Identify which cell holds the provided text, then report its (x, y) central coordinate. 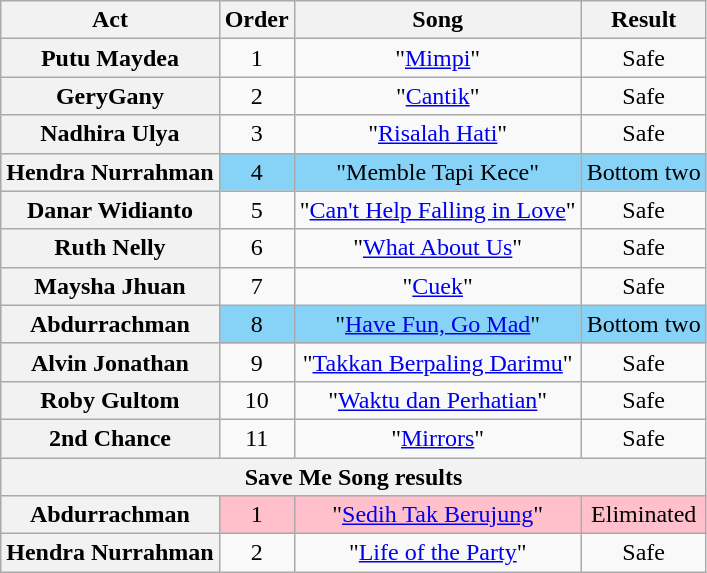
6 (256, 248)
Maysha Jhuan (110, 286)
"What About Us" (438, 248)
"Waktu dan Perhatian" (438, 400)
4 (256, 172)
11 (256, 438)
"Have Fun, Go Mad" (438, 324)
"Mirrors" (438, 438)
Song (438, 20)
3 (256, 134)
Putu Maydea (110, 58)
9 (256, 362)
"Risalah Hati" (438, 134)
Save Me Song results (354, 477)
Act (110, 20)
Eliminated (644, 515)
"Life of the Party" (438, 553)
Ruth Nelly (110, 248)
Alvin Jonathan (110, 362)
"Sedih Tak Berujung" (438, 515)
7 (256, 286)
8 (256, 324)
"Can't Help Falling in Love" (438, 210)
GeryGany (110, 96)
Roby Gultom (110, 400)
5 (256, 210)
"Cantik" (438, 96)
"Mimpi" (438, 58)
"Takkan Berpaling Darimu" (438, 362)
"Memble Tapi Kece" (438, 172)
Order (256, 20)
10 (256, 400)
Nadhira Ulya (110, 134)
Result (644, 20)
Danar Widianto (110, 210)
"Cuek" (438, 286)
2nd Chance (110, 438)
